Scan for the cell matching the given text and deliver its [x, y] coordinate at center. 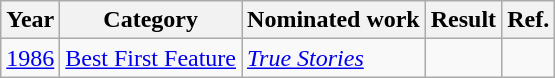
Best First Feature [151, 58]
Nominated work [334, 20]
Result [463, 20]
Ref. [528, 20]
True Stories [334, 58]
1986 [30, 58]
Category [151, 20]
Year [30, 20]
